Detect which cell encompasses the target text, then output its (x, y) center coordinate. 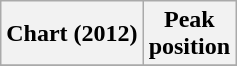
Chart (2012) (72, 34)
Peakposition (189, 34)
